Identify which cell holds the provided text, then report its [x, y] central coordinate. 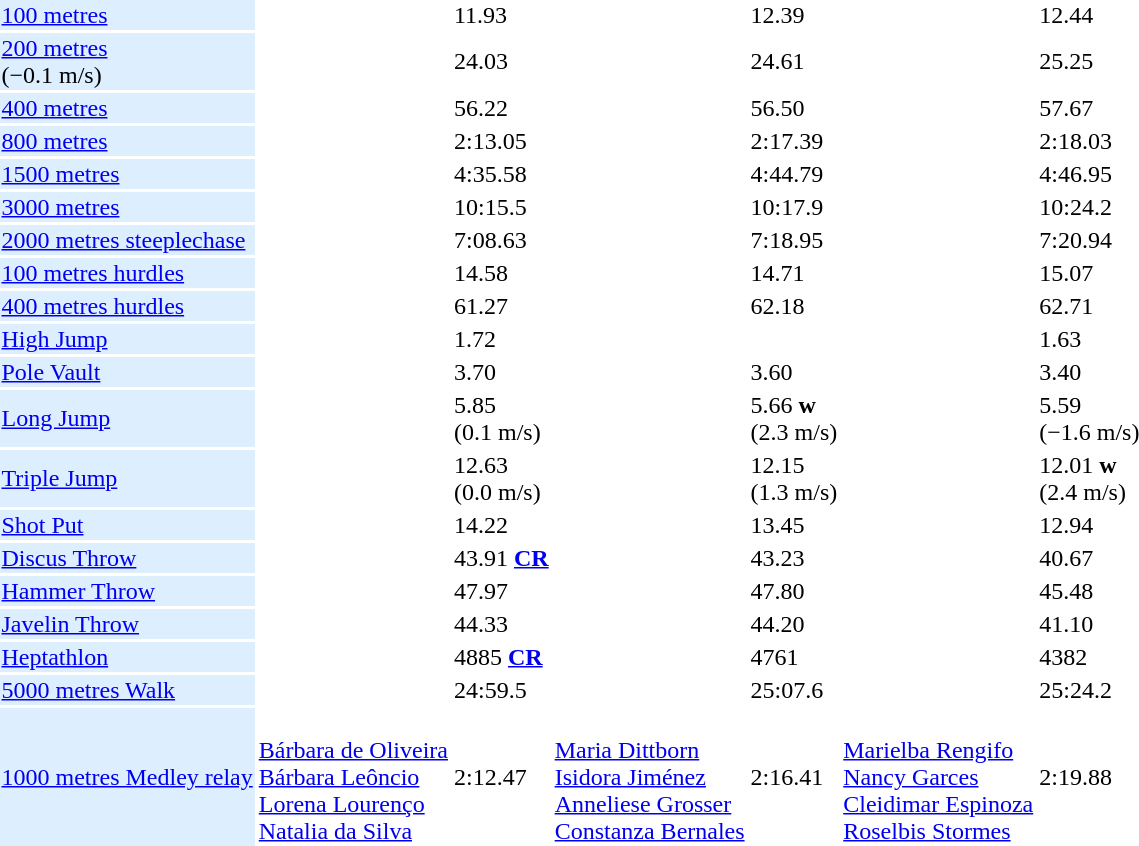
1000 metres Medley relay [127, 777]
24.03 [501, 62]
4:44.79 [794, 174]
12.39 [794, 15]
100 metres hurdles [127, 273]
1.72 [501, 339]
14.71 [794, 273]
Triple Jump [127, 478]
2:16.41 [794, 777]
5.85 (0.1 m/s) [501, 418]
47.97 [501, 591]
4:35.58 [501, 174]
4885 CR [501, 657]
61.27 [501, 306]
2:17.39 [794, 141]
44.20 [794, 624]
200 metres (−0.1 m/s) [127, 62]
Bárbara de Oliveira Bárbara Leôncio Lorena Lourenço Natalia da Silva [353, 777]
10:17.9 [794, 207]
43.23 [794, 558]
5000 metres Walk [127, 690]
Long Jump [127, 418]
14.22 [501, 525]
High Jump [127, 339]
3000 metres [127, 207]
Marielba Rengifo Nancy Garces Cleidimar Espinoza Roselbis Stormes [938, 777]
12.63 (0.0 m/s) [501, 478]
5.66 w (2.3 m/s) [794, 418]
47.80 [794, 591]
Discus Throw [127, 558]
44.33 [501, 624]
12.15 (1.3 m/s) [794, 478]
7:08.63 [501, 240]
2:12.47 [501, 777]
24.61 [794, 62]
13.45 [794, 525]
14.58 [501, 273]
24:59.5 [501, 690]
11.93 [501, 15]
Pole Vault [127, 372]
10:15.5 [501, 207]
56.22 [501, 108]
Shot Put [127, 525]
Javelin Throw [127, 624]
800 metres [127, 141]
7:18.95 [794, 240]
4761 [794, 657]
25:07.6 [794, 690]
100 metres [127, 15]
Hammer Throw [127, 591]
62.18 [794, 306]
Heptathlon [127, 657]
400 metres [127, 108]
43.91 CR [501, 558]
3.70 [501, 372]
Maria Dittborn Isidora Jiménez Anneliese Grosser Constanza Bernales [650, 777]
1500 metres [127, 174]
400 metres hurdles [127, 306]
2000 metres steeplechase [127, 240]
2:13.05 [501, 141]
3.60 [794, 372]
56.50 [794, 108]
